Identify which cell holds the provided text, then report its (X, Y) central coordinate. 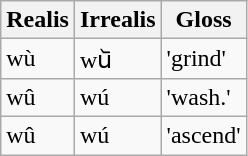
'grind' (204, 59)
wù (38, 59)
'ascend' (204, 135)
wu᷅ (118, 59)
'wash.' (204, 97)
Realis (38, 20)
Gloss (204, 20)
Irrealis (118, 20)
